Capture the cell that displays the provided text and extract its [x, y] central coordinate. 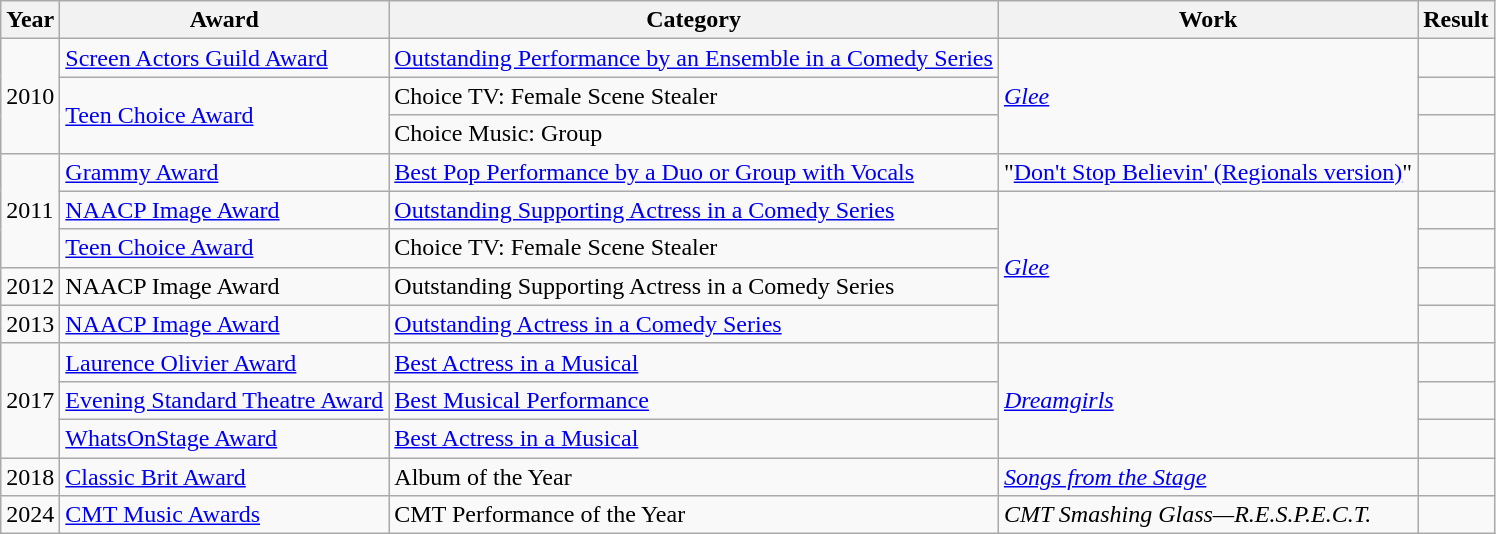
WhatsOnStage Award [224, 438]
CMT Smashing Glass—R.E.S.P.E.C.T. [1208, 515]
2010 [30, 96]
Evening Standard Theatre Award [224, 400]
Choice Music: Group [694, 134]
Year [30, 20]
Work [1208, 20]
Outstanding Performance by an Ensemble in a Comedy Series [694, 58]
Award [224, 20]
CMT Performance of the Year [694, 515]
2011 [30, 210]
Grammy Award [224, 172]
Classic Brit Award [224, 477]
Outstanding Actress in a Comedy Series [694, 324]
2012 [30, 286]
2018 [30, 477]
2024 [30, 515]
Result [1456, 20]
Dreamgirls [1208, 400]
"Don't Stop Believin' (Regionals version)" [1208, 172]
Songs from the Stage [1208, 477]
Laurence Olivier Award [224, 362]
CMT Music Awards [224, 515]
Album of the Year [694, 477]
Best Pop Performance by a Duo or Group with Vocals [694, 172]
2017 [30, 400]
Screen Actors Guild Award [224, 58]
Category [694, 20]
Best Musical Performance [694, 400]
2013 [30, 324]
